Return (X, Y) of the center of cell containing provided text 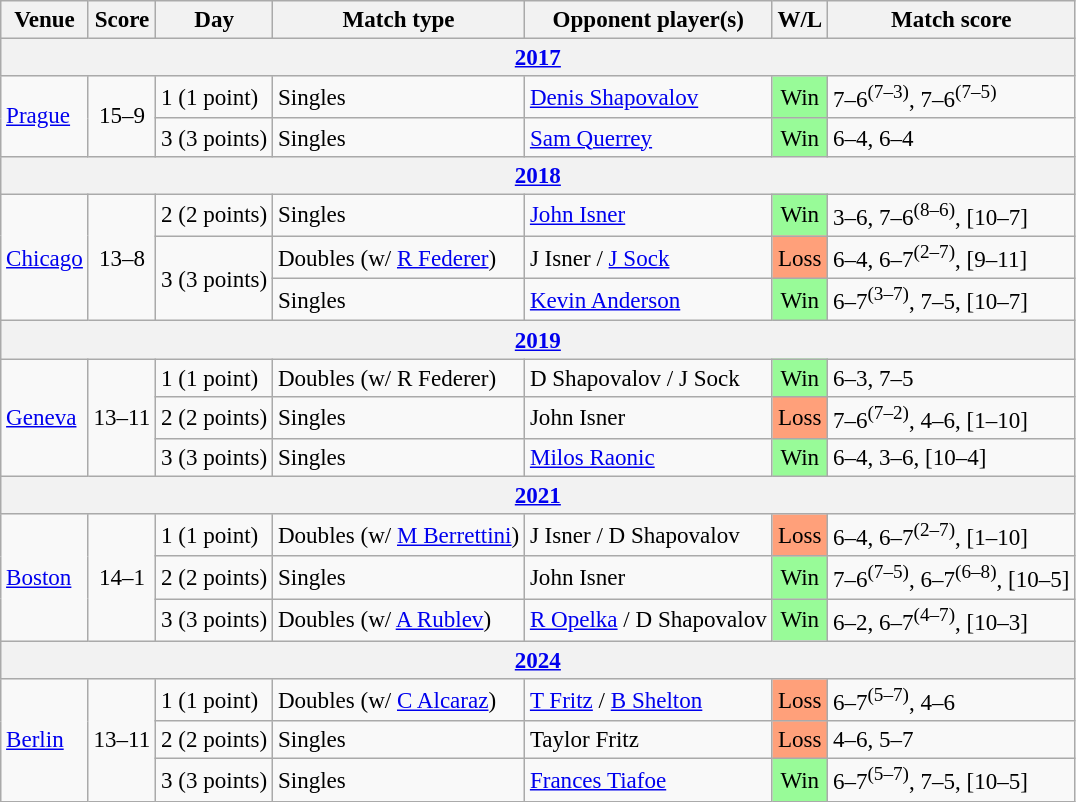
Prague (44, 116)
Doubles (w/ M Berrettini) (399, 535)
6–2, 6–7(4–7), [10–3] (952, 620)
Match type (399, 20)
6–4, 6–7(2–7), [1–10] (952, 535)
3–6, 7–6(8–6), [10–7] (952, 215)
Boston (44, 578)
4–6, 5–7 (952, 740)
T Fritz / B Shelton (648, 700)
Geneva (44, 418)
6–7(3–7), 7–5, [10–7] (952, 300)
Frances Tiafoe (648, 780)
J Isner / J Sock (648, 258)
Milos Raonic (648, 458)
Venue (44, 20)
R Opelka / D Shapovalov (648, 620)
Taylor Fritz (648, 740)
7–6(7–5), 6–7(6–8), [10–5] (952, 578)
6–4, 6–4 (952, 138)
15–9 (122, 116)
6–4, 3–6, [10–4] (952, 458)
6–4, 6–7(2–7), [9–11] (952, 258)
6–7(5–7), 7–5, [10–5] (952, 780)
W/L (800, 20)
14–1 (122, 578)
Sam Querrey (648, 138)
2019 (538, 340)
D Shapovalov / J Sock (648, 378)
Kevin Anderson (648, 300)
Chicago (44, 258)
Score (122, 20)
Opponent player(s) (648, 20)
13–8 (122, 258)
J Isner / D Shapovalov (648, 535)
Match score (952, 20)
6–3, 7–5 (952, 378)
Berlin (44, 740)
2024 (538, 660)
2018 (538, 176)
Day (214, 20)
2017 (538, 58)
Doubles (w/ A Rublev) (399, 620)
6–7(5–7), 4–6 (952, 700)
7–6(7–2), 4–6, [1–10] (952, 418)
2021 (538, 496)
7–6(7–3), 7–6(7–5) (952, 97)
Denis Shapovalov (648, 97)
Doubles (w/ C Alcaraz) (399, 700)
